Detect which cell encompasses the target text, then output its (x, y) center coordinate. 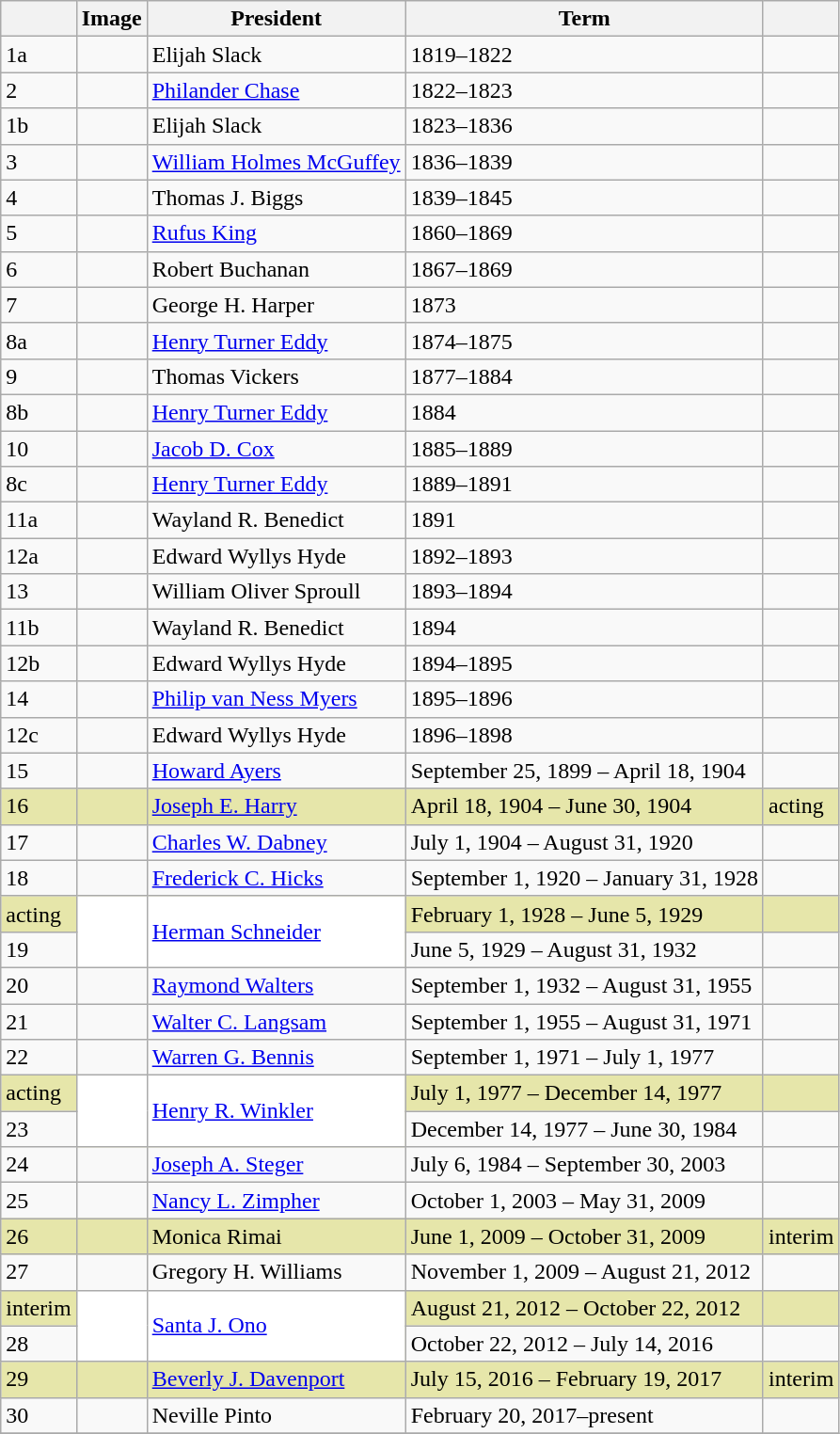
William Oliver Sproull (277, 592)
1823–1836 (584, 126)
12c (39, 735)
Neville Pinto (277, 1415)
1896–1898 (584, 735)
Howard Ayers (277, 771)
Robert Buchanan (277, 269)
February 20, 2017–present (584, 1415)
27 (39, 1272)
23 (39, 1129)
June 5, 1929 – August 31, 1932 (584, 949)
July 1, 1977 – December 14, 1977 (584, 1093)
Beverly J. Davenport (277, 1379)
June 1, 2009 – October 31, 2009 (584, 1236)
November 1, 2009 – August 21, 2012 (584, 1272)
6 (39, 269)
2 (39, 90)
7 (39, 305)
15 (39, 771)
Raymond Walters (277, 985)
1893–1894 (584, 592)
Term (584, 19)
Thomas J. Biggs (277, 198)
5 (39, 233)
July 15, 2016 – February 19, 2017 (584, 1379)
1892–1893 (584, 556)
April 18, 1904 – June 30, 1904 (584, 806)
17 (39, 842)
December 14, 1977 – June 30, 1984 (584, 1129)
1891 (584, 520)
William Holmes McGuffey (277, 162)
Walter C. Langsam (277, 1021)
9 (39, 376)
August 21, 2012 – October 22, 2012 (584, 1308)
President (277, 19)
1894–1895 (584, 663)
12b (39, 663)
1884 (584, 412)
Monica Rimai (277, 1236)
Warren G. Bennis (277, 1058)
February 1, 1928 – June 5, 1929 (584, 914)
September 1, 1920 – January 31, 1928 (584, 878)
Charles W. Dabney (277, 842)
October 1, 2003 – May 31, 2009 (584, 1201)
Henry R. Winkler (277, 1111)
1836–1839 (584, 162)
20 (39, 985)
1822–1823 (584, 90)
Gregory H. Williams (277, 1272)
1819–1822 (584, 55)
26 (39, 1236)
Rufus King (277, 233)
Thomas Vickers (277, 376)
3 (39, 162)
1895–1896 (584, 699)
Philip van Ness Myers (277, 699)
July 6, 1984 – September 30, 2003 (584, 1165)
8c (39, 485)
Joseph A. Steger (277, 1165)
25 (39, 1201)
24 (39, 1165)
July 1, 1904 – August 31, 1920 (584, 842)
1839–1845 (584, 198)
12a (39, 556)
13 (39, 592)
October 22, 2012 – July 14, 2016 (584, 1344)
Joseph E. Harry (277, 806)
September 1, 1955 – August 31, 1971 (584, 1021)
1885–1889 (584, 449)
10 (39, 449)
September 25, 1899 – April 18, 1904 (584, 771)
1b (39, 126)
11a (39, 520)
14 (39, 699)
8a (39, 341)
1a (39, 55)
1894 (584, 628)
19 (39, 949)
September 1, 1932 – August 31, 1955 (584, 985)
8b (39, 412)
Herman Schneider (277, 932)
September 1, 1971 – July 1, 1977 (584, 1058)
21 (39, 1021)
1873 (584, 305)
Philander Chase (277, 90)
1877–1884 (584, 376)
30 (39, 1415)
1889–1891 (584, 485)
Nancy L. Zimpher (277, 1201)
Santa J. Ono (277, 1326)
George H. Harper (277, 305)
28 (39, 1344)
4 (39, 198)
Frederick C. Hicks (277, 878)
29 (39, 1379)
Jacob D. Cox (277, 449)
16 (39, 806)
11b (39, 628)
1860–1869 (584, 233)
1867–1869 (584, 269)
18 (39, 878)
1874–1875 (584, 341)
22 (39, 1058)
Image (111, 19)
